Locate the cell with the specified text and output its (X, Y) center coordinate. 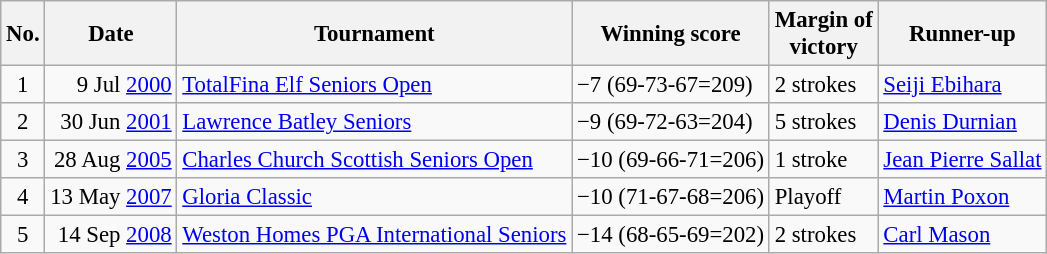
−14 (68-65-69=202) (671, 235)
Jean Pierre Sallat (962, 160)
No. (23, 34)
1 stroke (824, 160)
−9 (69-72-63=204) (671, 122)
Martin Poxon (962, 197)
Margin ofvictory (824, 34)
−10 (69-66-71=206) (671, 160)
Tournament (374, 34)
−10 (71-67-68=206) (671, 197)
−7 (69-73-67=209) (671, 85)
4 (23, 197)
3 (23, 160)
30 Jun 2001 (111, 122)
Runner-up (962, 34)
Playoff (824, 197)
5 strokes (824, 122)
14 Sep 2008 (111, 235)
1 (23, 85)
Weston Homes PGA International Seniors (374, 235)
13 May 2007 (111, 197)
2 (23, 122)
Denis Durnian (962, 122)
Seiji Ebihara (962, 85)
5 (23, 235)
Gloria Classic (374, 197)
TotalFina Elf Seniors Open (374, 85)
28 Aug 2005 (111, 160)
Carl Mason (962, 235)
Winning score (671, 34)
Lawrence Batley Seniors (374, 122)
Date (111, 34)
Charles Church Scottish Seniors Open (374, 160)
9 Jul 2000 (111, 85)
